Locate the cell with the specified text and output its (x, y) center coordinate. 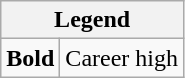
Bold (30, 58)
Career high (122, 58)
Legend (92, 20)
